Search for the cell housing the specified text and yield its (x, y) center coordinate. 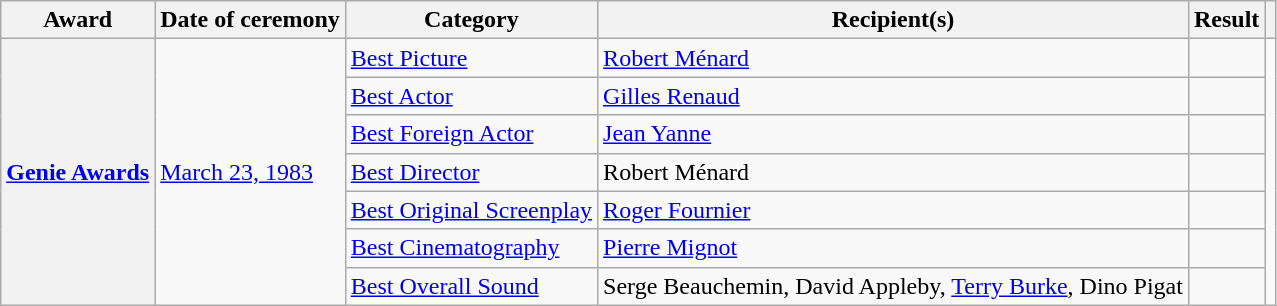
Category (471, 20)
Date of ceremony (250, 20)
Best Director (471, 172)
Genie Awards (78, 172)
March 23, 1983 (250, 172)
Recipient(s) (894, 20)
Gilles Renaud (894, 96)
Best Picture (471, 58)
Serge Beauchemin, David Appleby, Terry Burke, Dino Pigat (894, 286)
Best Original Screenplay (471, 210)
Best Overall Sound (471, 286)
Pierre Mignot (894, 248)
Jean Yanne (894, 134)
Best Cinematography (471, 248)
Best Actor (471, 96)
Roger Fournier (894, 210)
Best Foreign Actor (471, 134)
Award (78, 20)
Result (1226, 20)
